Provide the (X, Y) coordinate of the cell's center where the given text is located.  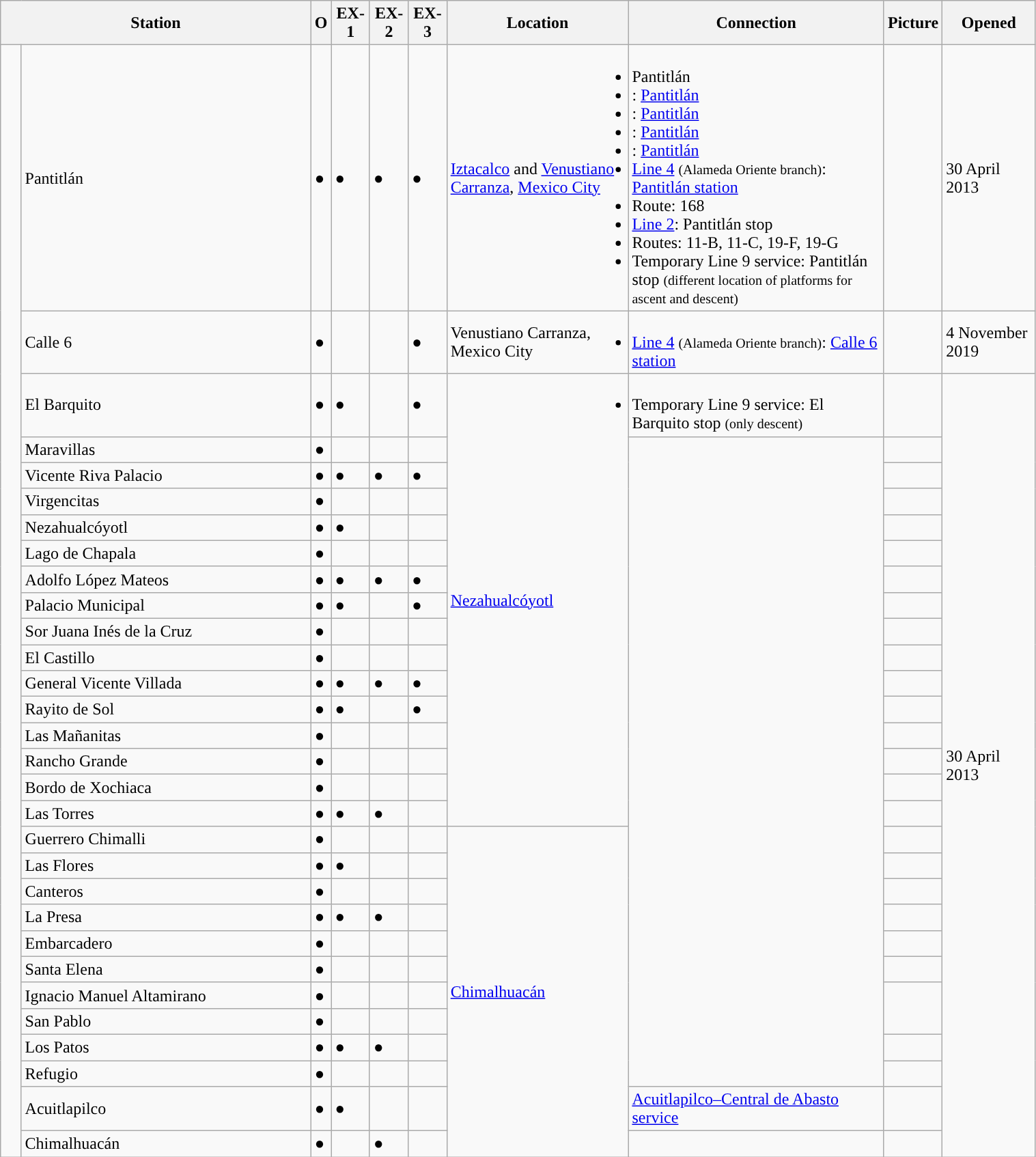
Canteros (166, 891)
Ignacio Manuel Altamirano (166, 995)
Line 4 (Alameda Oriente branch): Calle 6 station (757, 342)
Opened (989, 23)
EX-3 (428, 23)
Refugio (166, 1073)
La Presa (166, 917)
Venustiano Carranza, Mexico City (537, 342)
Adolfo López Mateos (166, 579)
Pantitlán (166, 178)
Connection (757, 23)
Bordo de Xochiaca (166, 787)
4 November 2019 (989, 342)
El Barquito (166, 405)
Las Flores (166, 865)
Calle 6 (166, 342)
General Vicente Villada (166, 684)
San Pablo (166, 1021)
Las Torres (166, 813)
Sor Juana Inés de la Cruz (166, 631)
Rancho Grande (166, 762)
Location (537, 23)
Los Patos (166, 1047)
Picture (912, 23)
Las Mañanitas (166, 736)
Lago de Chapala (166, 553)
Guerrero Chimalli (166, 839)
Temporary Line 9 service: El Barquito stop (only descent) (757, 405)
Embarcadero (166, 943)
Virgencitas (166, 501)
Vicente Riva Palacio (166, 475)
O (321, 23)
Rayito de Sol (166, 710)
Palacio Municipal (166, 605)
Acuitlapilco–Central de Abasto service (757, 1109)
Station (156, 23)
Maravillas (166, 449)
EX-1 (350, 23)
EX-2 (389, 23)
Iztacalco and Venustiano Carranza, Mexico City (537, 178)
Santa Elena (166, 969)
El Castillo (166, 658)
Acuitlapilco (166, 1109)
